Search for the cell housing the specified text and yield its (x, y) center coordinate. 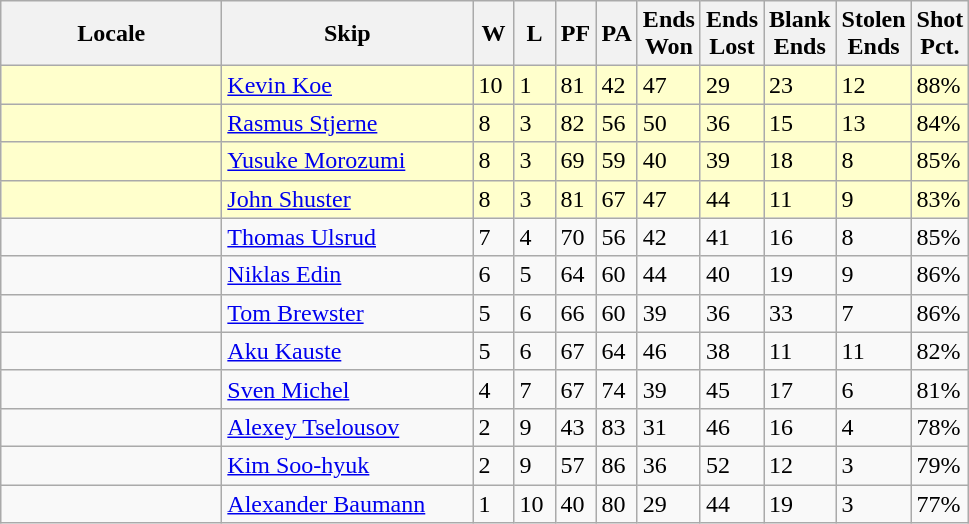
John Shuster (348, 199)
69 (576, 161)
PA (616, 34)
W (494, 34)
Sven Michel (348, 389)
79% (940, 465)
18 (800, 161)
38 (732, 351)
Kevin Koe (348, 85)
74 (616, 389)
50 (668, 123)
Stolen Ends (874, 34)
78% (940, 427)
PF (576, 34)
Blank Ends (800, 34)
Locale (112, 34)
23 (800, 85)
13 (874, 123)
77% (940, 503)
33 (800, 313)
41 (732, 237)
Yusuke Morozumi (348, 161)
Alexander Baumann (348, 503)
88% (940, 85)
31 (668, 427)
66 (576, 313)
86 (616, 465)
15 (800, 123)
Kim Soo-hyuk (348, 465)
Skip (348, 34)
Alexey Tselousov (348, 427)
52 (732, 465)
Ends Lost (732, 34)
59 (616, 161)
L (534, 34)
43 (576, 427)
70 (576, 237)
83 (616, 427)
82% (940, 351)
Rasmus Stjerne (348, 123)
80 (616, 503)
17 (800, 389)
83% (940, 199)
57 (576, 465)
Shot Pct. (940, 34)
Thomas Ulsrud (348, 237)
84% (940, 123)
Tom Brewster (348, 313)
Aku Kauste (348, 351)
81% (940, 389)
Niklas Edin (348, 275)
Ends Won (668, 34)
82 (576, 123)
45 (732, 389)
